Output the [x, y] coordinate of the center of the cell containing the given text.  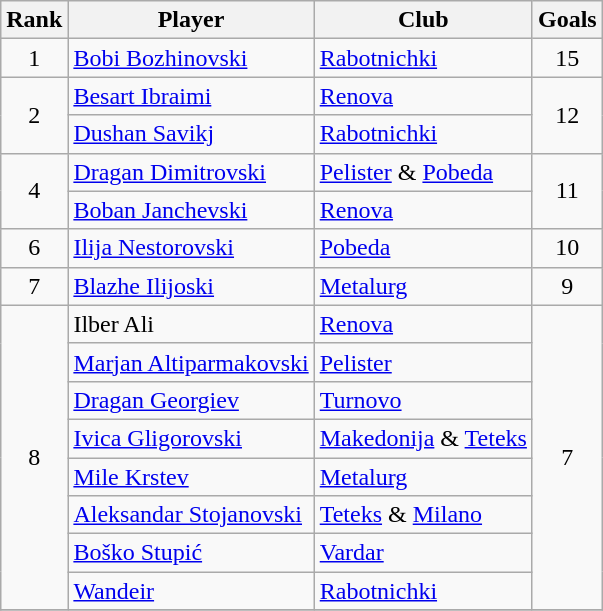
Ilija Nestorovski [191, 248]
Rank [34, 20]
Blazhe Ilijoski [191, 286]
12 [567, 115]
Aleksandar Stojanovski [191, 515]
Ivica Gligorovski [191, 438]
6 [34, 248]
Ilber Ali [191, 324]
11 [567, 191]
Besart Ibraimi [191, 96]
Marjan Altiparmakovski [191, 362]
Mile Krstev [191, 477]
9 [567, 286]
Dragan Georgiev [191, 400]
Club [423, 20]
Boško Stupić [191, 553]
15 [567, 58]
Teteks & Milano [423, 515]
Wandeir [191, 591]
4 [34, 191]
2 [34, 115]
Dushan Savikj [191, 134]
Makedonija & Teteks [423, 438]
Dragan Dimitrovski [191, 172]
8 [34, 457]
Pelister [423, 362]
10 [567, 248]
Bobi Bozhinovski [191, 58]
Goals [567, 20]
Pobeda [423, 248]
Pelister & Pobeda [423, 172]
Vardar [423, 553]
1 [34, 58]
Turnovo [423, 400]
Player [191, 20]
Boban Janchevski [191, 210]
